Return the (X, Y) coordinate for the center point of the cell that contains the specified text.  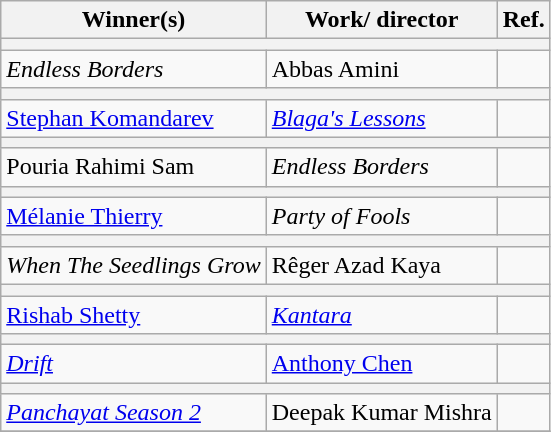
Kantara (382, 315)
Deepak Kumar Mishra (382, 413)
Pouria Rahimi Sam (134, 167)
Rishab Shetty (134, 315)
Mélanie Thierry (134, 216)
Party of Fools (382, 216)
Anthony Chen (382, 364)
Winner(s) (134, 20)
Rêger Azad Kaya (382, 265)
Drift (134, 364)
Blaga's Lessons (382, 118)
Work/ director (382, 20)
When The Seedlings Grow (134, 265)
Stephan Komandarev (134, 118)
Panchayat Season 2 (134, 413)
Ref. (524, 20)
Abbas Amini (382, 69)
